Find where the given text appears and provide that cell's center as (X, Y) coordinate. 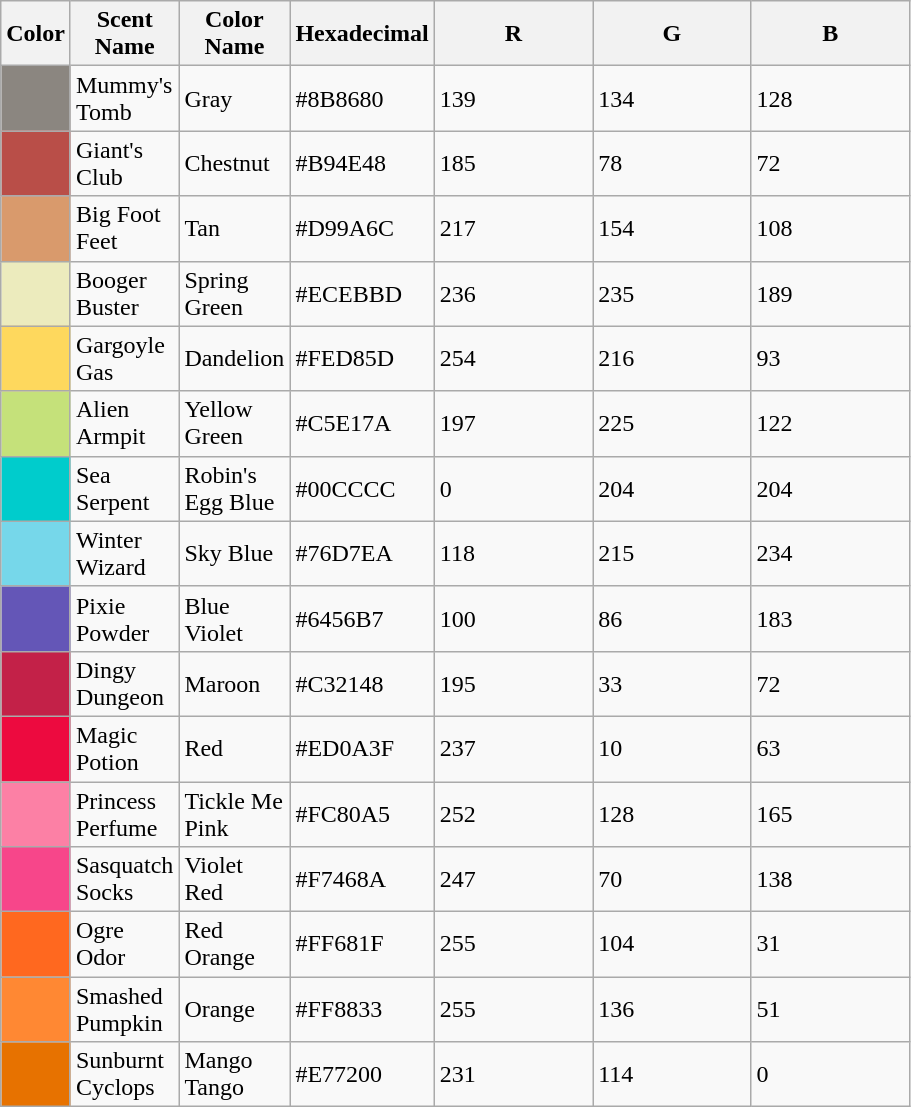
Violet Red (234, 880)
Color Name (234, 34)
Sea Serpent (124, 488)
Yellow Green (234, 424)
#6456B7 (362, 618)
195 (513, 684)
Robin's Egg Blue (234, 488)
108 (830, 228)
Mummy's Tomb (124, 98)
10 (672, 748)
225 (672, 424)
Gargoyle Gas (124, 358)
134 (672, 98)
#8B8680 (362, 98)
104 (672, 944)
#00CCCC (362, 488)
51 (830, 1010)
Spring Green (234, 294)
Color (36, 34)
234 (830, 554)
Dandelion (234, 358)
Ogre Odor (124, 944)
Sunburnt Cyclops (124, 1074)
139 (513, 98)
33 (672, 684)
Mango Tango (234, 1074)
#B94E48 (362, 164)
Blue Violet (234, 618)
154 (672, 228)
185 (513, 164)
217 (513, 228)
Gray (234, 98)
165 (830, 814)
216 (672, 358)
#FF8833 (362, 1010)
G (672, 34)
#E77200 (362, 1074)
Sky Blue (234, 554)
Red Orange (234, 944)
231 (513, 1074)
#76D7EA (362, 554)
Tan (234, 228)
Scent Name (124, 34)
Orange (234, 1010)
86 (672, 618)
Tickle Me Pink (234, 814)
197 (513, 424)
247 (513, 880)
#F7468A (362, 880)
93 (830, 358)
#FF681F (362, 944)
100 (513, 618)
#ED0A3F (362, 748)
78 (672, 164)
#ECEBBD (362, 294)
Smashed Pumpkin (124, 1010)
122 (830, 424)
#C5E17A (362, 424)
#FC80A5 (362, 814)
118 (513, 554)
235 (672, 294)
#C32148 (362, 684)
Maroon (234, 684)
Dingy Dungeon (124, 684)
189 (830, 294)
Red (234, 748)
Booger Buster (124, 294)
Princess Perfume (124, 814)
R (513, 34)
Sasquatch Socks (124, 880)
236 (513, 294)
B (830, 34)
136 (672, 1010)
Alien Armpit (124, 424)
252 (513, 814)
Chestnut (234, 164)
#D99A6C (362, 228)
Hexadecimal (362, 34)
Pixie Powder (124, 618)
237 (513, 748)
#FED85D (362, 358)
Big Foot Feet (124, 228)
31 (830, 944)
183 (830, 618)
Winter Wizard (124, 554)
254 (513, 358)
63 (830, 748)
138 (830, 880)
215 (672, 554)
Magic Potion (124, 748)
70 (672, 880)
Giant's Club (124, 164)
114 (672, 1074)
